Provide the (x, y) coordinate of the cell's center where the given text is located.  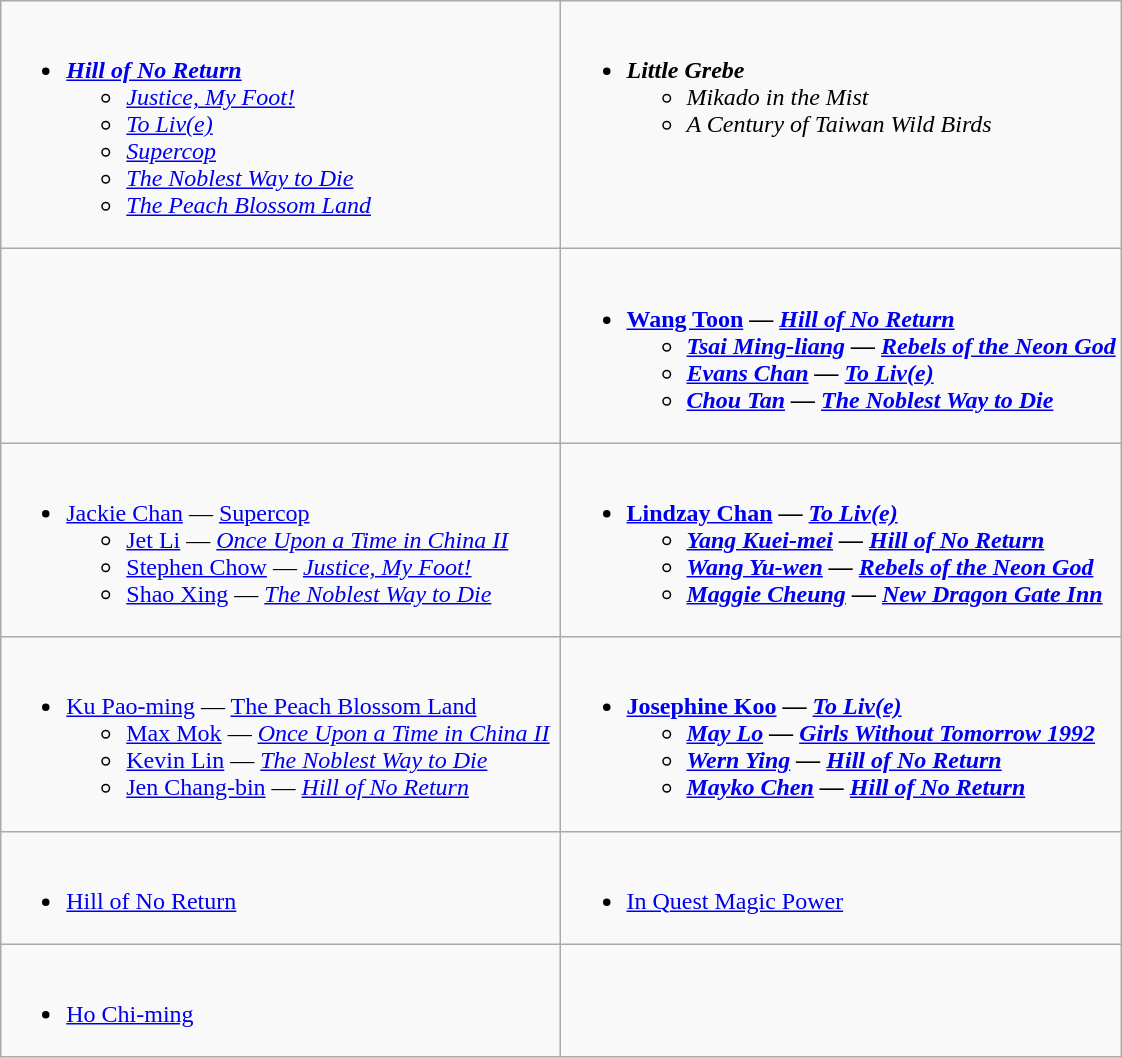
In Quest Magic Power (841, 888)
Wang Toon — Hill of No ReturnTsai Ming-liang — Rebels of the Neon GodEvans Chan — To Liv(e)Chou Tan — The Noblest Way to Die (841, 346)
Lindzay Chan — To Liv(e)Yang Kuei-mei — Hill of No ReturnWang Yu-wen — Rebels of the Neon GodMaggie Cheung — New Dragon Gate Inn (841, 540)
Josephine Koo — To Liv(e)May Lo — Girls Without Tomorrow 1992Wern Ying — Hill of No ReturnMayko Chen — Hill of No Return (841, 734)
Jackie Chan — SupercopJet Li — Once Upon a Time in China IIStephen Chow — Justice, My Foot!Shao Xing — The Noblest Way to Die (281, 540)
Ku Pao-ming — The Peach Blossom LandMax Mok — Once Upon a Time in China IIKevin Lin — The Noblest Way to DieJen Chang-bin — Hill of No Return (281, 734)
Little GrebeMikado in the MistA Century of Taiwan Wild Birds (841, 125)
Ho Chi-ming (281, 1000)
Hill of No Return (281, 888)
Hill of No ReturnJustice, My Foot!To Liv(e)SupercopThe Noblest Way to DieThe Peach Blossom Land (281, 125)
